Output the (x, y) coordinate of the center of the cell containing the given text.  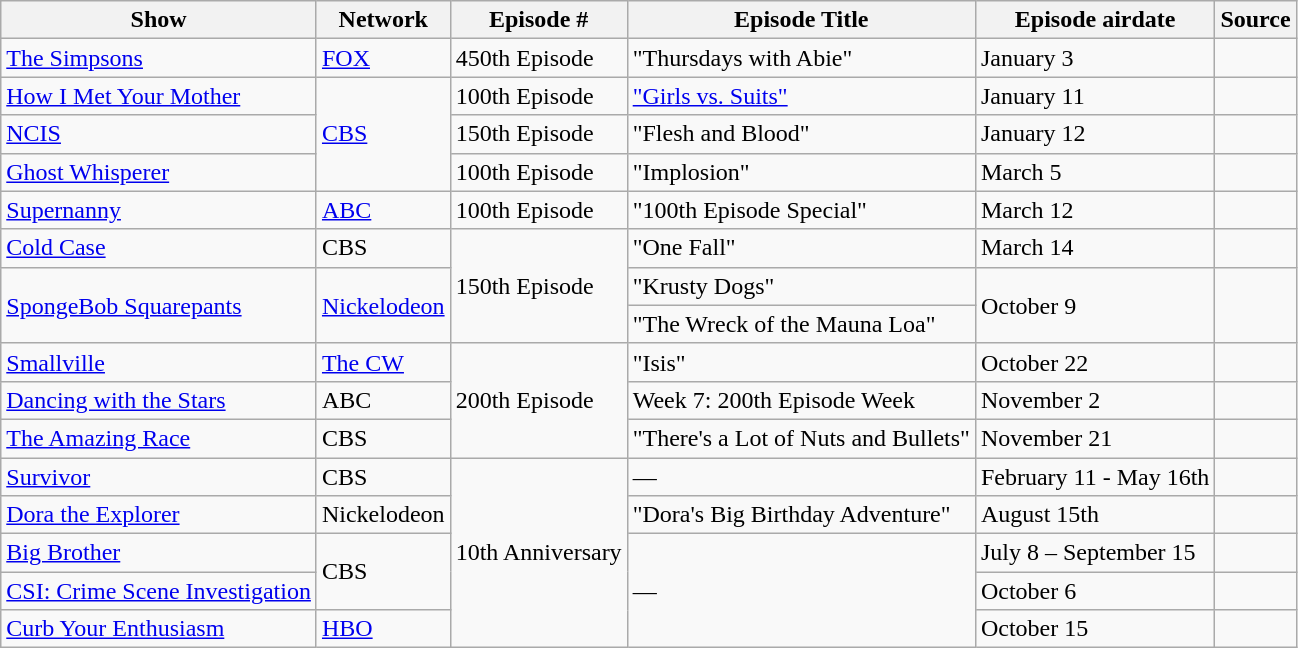
Dancing with the Stars (159, 400)
HBO (383, 629)
CSI: Crime Scene Investigation (159, 591)
Cold Case (159, 248)
October 22 (1094, 362)
January 12 (1094, 134)
How I Met Your Mother (159, 96)
March 12 (1094, 210)
"Krusty Dogs" (801, 286)
Curb Your Enthusiasm (159, 629)
The Simpsons (159, 58)
"Dora's Big Birthday Adventure" (801, 515)
November 2 (1094, 400)
"Flesh and Blood" (801, 134)
Show (159, 20)
450th Episode (538, 58)
"Implosion" (801, 172)
Smallville (159, 362)
Episode # (538, 20)
November 21 (1094, 438)
SpongeBob Squarepants (159, 305)
The CW (383, 362)
"There's a Lot of Nuts and Bullets" (801, 438)
March 14 (1094, 248)
NCIS (159, 134)
"One Fall" (801, 248)
10th Anniversary (538, 553)
Episode Title (801, 20)
Ghost Whisperer (159, 172)
"Thursdays with Abie" (801, 58)
Network (383, 20)
January 11 (1094, 96)
Big Brother (159, 553)
October 15 (1094, 629)
October 6 (1094, 591)
"The Wreck of the Mauna Loa" (801, 324)
The Amazing Race (159, 438)
"Isis" (801, 362)
200th Episode (538, 400)
Source (1256, 20)
August 15th (1094, 515)
"Girls vs. Suits" (801, 96)
January 3 (1094, 58)
"100th Episode Special" (801, 210)
October 9 (1094, 305)
Survivor (159, 477)
Episode airdate (1094, 20)
Supernanny (159, 210)
Dora the Explorer (159, 515)
March 5 (1094, 172)
FOX (383, 58)
February 11 - May 16th (1094, 477)
Week 7: 200th Episode Week (801, 400)
July 8 – September 15 (1094, 553)
